Capture the cell that displays the provided text and extract its [x, y] central coordinate. 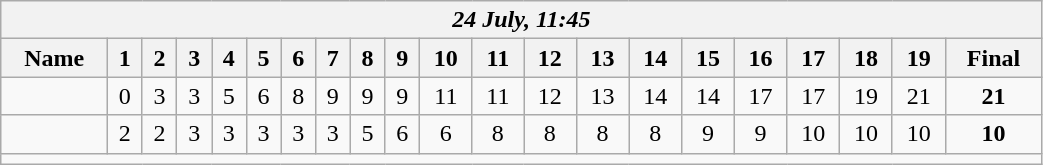
0 [126, 96]
1 [126, 58]
7 [332, 58]
Final [994, 58]
4 [230, 58]
24 July, 11:45 [522, 20]
18 [866, 58]
15 [708, 58]
16 [760, 58]
Name [54, 58]
